Capture the cell that displays the provided text and extract its (x, y) central coordinate. 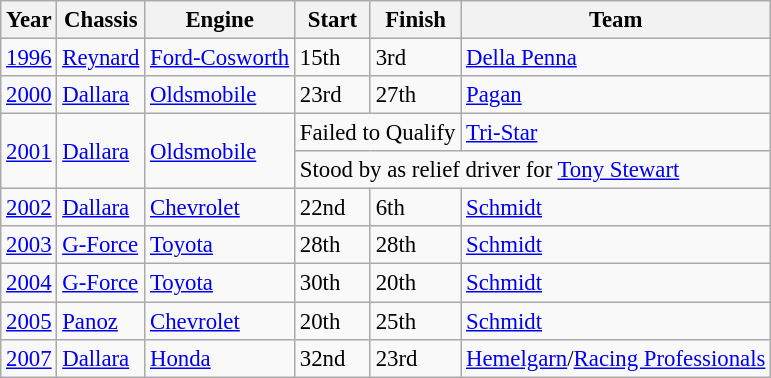
Start (333, 20)
32nd (333, 358)
3rd (415, 58)
2003 (29, 245)
2007 (29, 358)
2001 (29, 152)
Team (616, 20)
Ford-Cosworth (220, 58)
2002 (29, 208)
Failed to Qualify (378, 133)
Honda (220, 358)
2005 (29, 321)
Panoz (101, 321)
Chassis (101, 20)
Tri-Star (616, 133)
Reynard (101, 58)
27th (415, 95)
2000 (29, 95)
Della Penna (616, 58)
2004 (29, 283)
30th (333, 283)
Engine (220, 20)
Hemelgarn/Racing Professionals (616, 358)
15th (333, 58)
Finish (415, 20)
1996 (29, 58)
Year (29, 20)
22nd (333, 208)
Stood by as relief driver for Tony Stewart (533, 170)
25th (415, 321)
6th (415, 208)
Pagan (616, 95)
